Search for the cell housing the specified text and yield its [x, y] center coordinate. 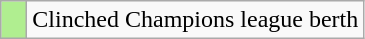
Clinched Champions league berth [196, 20]
